Capture the cell that displays the provided text and extract its (x, y) central coordinate. 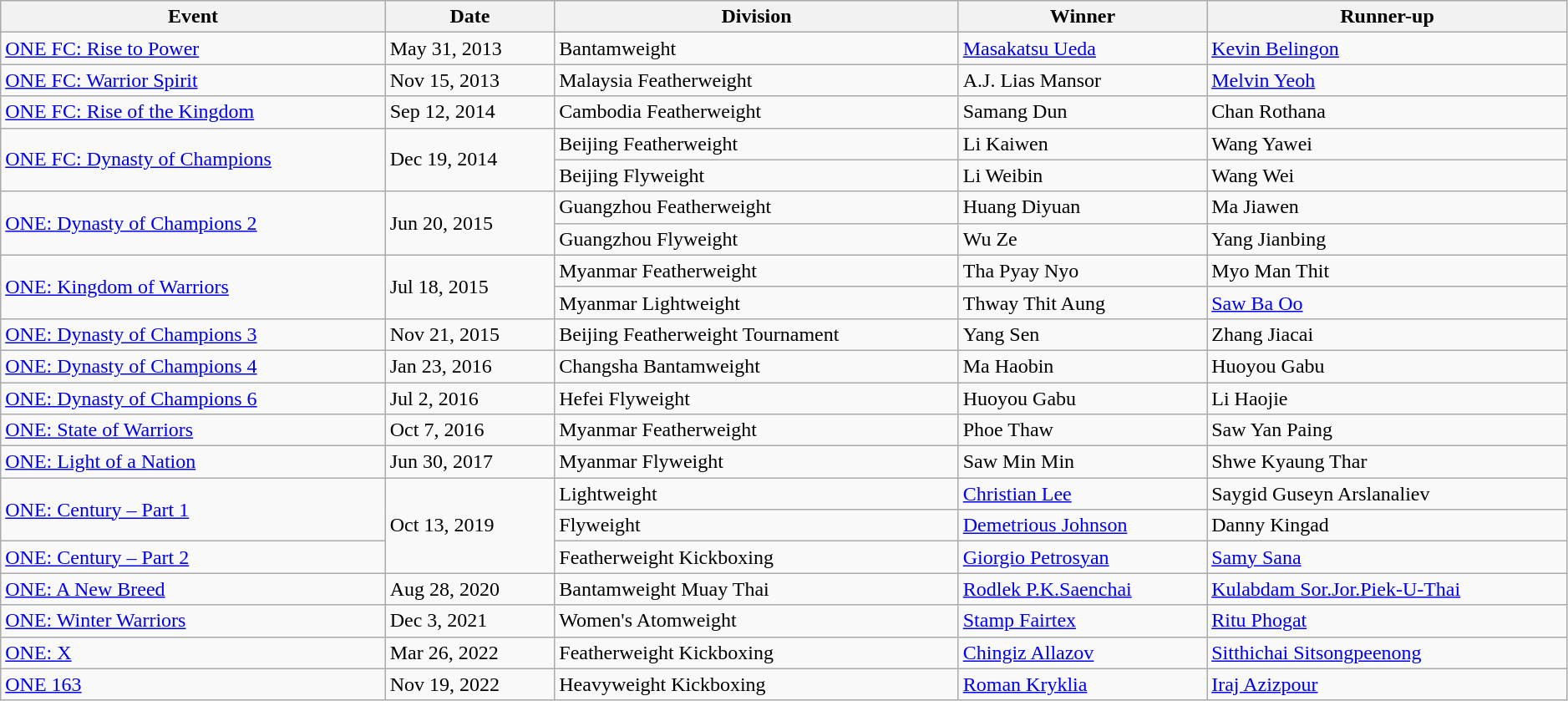
Nov 19, 2022 (469, 684)
Jun 30, 2017 (469, 462)
Aug 28, 2020 (469, 589)
Lightweight (757, 494)
Bantamweight (757, 48)
Flyweight (757, 526)
ONE: Dynasty of Champions 3 (193, 334)
Beijing Flyweight (757, 175)
Saygid Guseyn Arslanaliev (1388, 494)
Guangzhou Featherweight (757, 207)
ONE 163 (193, 684)
Wang Yawei (1388, 144)
ONE: X (193, 653)
Yang Jianbing (1388, 239)
Demetrious Johnson (1083, 526)
Oct 13, 2019 (469, 526)
Samang Dun (1083, 112)
ONE: Dynasty of Champions 4 (193, 366)
Phoe Thaw (1083, 430)
ONE FC: Dynasty of Champions (193, 160)
Mar 26, 2022 (469, 653)
Cambodia Featherweight (757, 112)
Li Haojie (1388, 399)
ONE: Century – Part 2 (193, 557)
Nov 21, 2015 (469, 334)
Ma Haobin (1083, 366)
ONE: State of Warriors (193, 430)
Chan Rothana (1388, 112)
Kevin Belingon (1388, 48)
Thway Thit Aung (1083, 302)
Division (757, 17)
Shwe Kyaung Thar (1388, 462)
Wu Ze (1083, 239)
Zhang Jiacai (1388, 334)
ONE: A New Breed (193, 589)
Women's Atomweight (757, 621)
Changsha Bantamweight (757, 366)
Masakatsu Ueda (1083, 48)
Sep 12, 2014 (469, 112)
ONE: Dynasty of Champions 6 (193, 399)
Li Weibin (1083, 175)
Hefei Flyweight (757, 399)
Dec 3, 2021 (469, 621)
Stamp Fairtex (1083, 621)
Myanmar Lightweight (757, 302)
Beijing Featherweight Tournament (757, 334)
May 31, 2013 (469, 48)
Event (193, 17)
Date (469, 17)
Giorgio Petrosyan (1083, 557)
Bantamweight Muay Thai (757, 589)
Beijing Featherweight (757, 144)
Tha Pyay Nyo (1083, 271)
ONE FC: Rise of the Kingdom (193, 112)
Samy Sana (1388, 557)
Melvin Yeoh (1388, 80)
Jul 2, 2016 (469, 399)
Rodlek P.K.Saenchai (1083, 589)
Winner (1083, 17)
ONE: Dynasty of Champions 2 (193, 223)
Chingiz Allazov (1083, 653)
Ma Jiawen (1388, 207)
ONE: Kingdom of Warriors (193, 287)
Guangzhou Flyweight (757, 239)
Sitthichai Sitsongpeenong (1388, 653)
Jan 23, 2016 (469, 366)
Myo Man Thit (1388, 271)
Roman Kryklia (1083, 684)
Huang Diyuan (1083, 207)
ONE: Light of a Nation (193, 462)
Jun 20, 2015 (469, 223)
Yang Sen (1083, 334)
Saw Min Min (1083, 462)
Dec 19, 2014 (469, 160)
Wang Wei (1388, 175)
Myanmar Flyweight (757, 462)
Malaysia Featherweight (757, 80)
ONE FC: Rise to Power (193, 48)
Nov 15, 2013 (469, 80)
Oct 7, 2016 (469, 430)
ONE: Century – Part 1 (193, 510)
A.J. Lias Mansor (1083, 80)
Jul 18, 2015 (469, 287)
Heavyweight Kickboxing (757, 684)
Saw Yan Paing (1388, 430)
Saw Ba Oo (1388, 302)
ONE: Winter Warriors (193, 621)
Iraj Azizpour (1388, 684)
Danny Kingad (1388, 526)
Ritu Phogat (1388, 621)
Runner-up (1388, 17)
Li Kaiwen (1083, 144)
Christian Lee (1083, 494)
ONE FC: Warrior Spirit (193, 80)
Kulabdam Sor.Jor.Piek-U-Thai (1388, 589)
